Locate the cell with the specified text and output its (x, y) center coordinate. 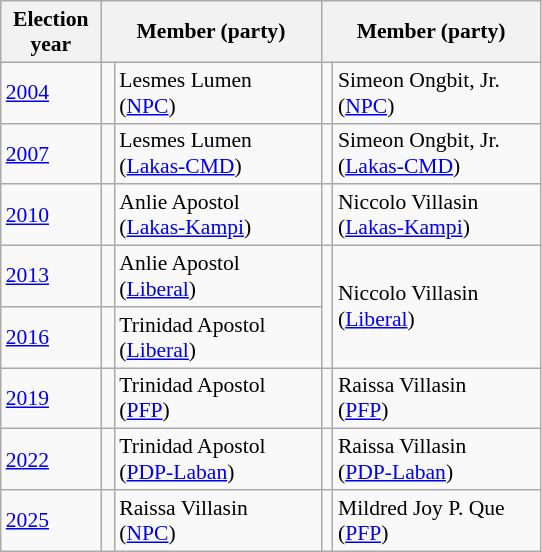
2004 (51, 92)
2010 (51, 216)
Simeon Ongbit, Jr.(NPC) (437, 92)
Simeon Ongbit, Jr.(Lakas-CMD) (437, 154)
Lesmes Lumen(NPC) (218, 92)
Electionyear (51, 32)
2013 (51, 276)
Raissa Villasin(PFP) (437, 398)
Niccolo Villasin(Lakas-Kampi) (437, 216)
2016 (51, 338)
Anlie Apostol(Liberal) (218, 276)
2007 (51, 154)
2025 (51, 520)
Trinidad Apostol(PFP) (218, 398)
Anlie Apostol(Lakas-Kampi) (218, 216)
2019 (51, 398)
Trinidad Apostol(Liberal) (218, 338)
Raissa Villasin(PDP-Laban) (437, 460)
Mildred Joy P. Que(PFP) (437, 520)
Trinidad Apostol(PDP-Laban) (218, 460)
2022 (51, 460)
Lesmes Lumen(Lakas-CMD) (218, 154)
Niccolo Villasin(Liberal) (437, 307)
Raissa Villasin(NPC) (218, 520)
